Output the [X, Y] coordinate of the center of the cell containing the given text.  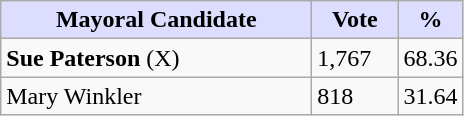
68.36 [430, 58]
Vote [355, 20]
1,767 [355, 58]
Sue Paterson (X) [156, 58]
Mayoral Candidate [156, 20]
% [430, 20]
818 [355, 96]
Mary Winkler [156, 96]
31.64 [430, 96]
